Return the (x, y) coordinate for the center point of the cell that contains the specified text.  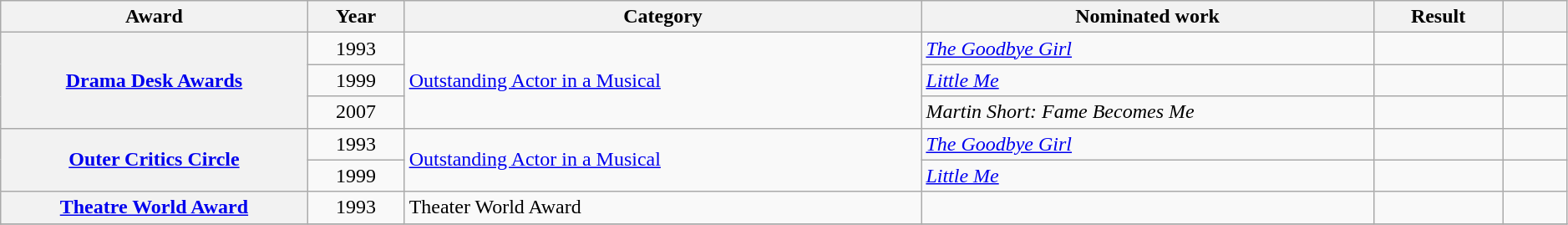
Nominated work (1148, 17)
Outer Critics Circle (154, 160)
Year (356, 17)
Drama Desk Awards (154, 80)
Award (154, 17)
Theater World Award (663, 207)
2007 (356, 112)
Martin Short: Fame Becomes Me (1148, 112)
Theatre World Award (154, 207)
Result (1439, 17)
Category (663, 17)
